For the text-containing cell, return its midpoint in (X, Y) coordinate format. 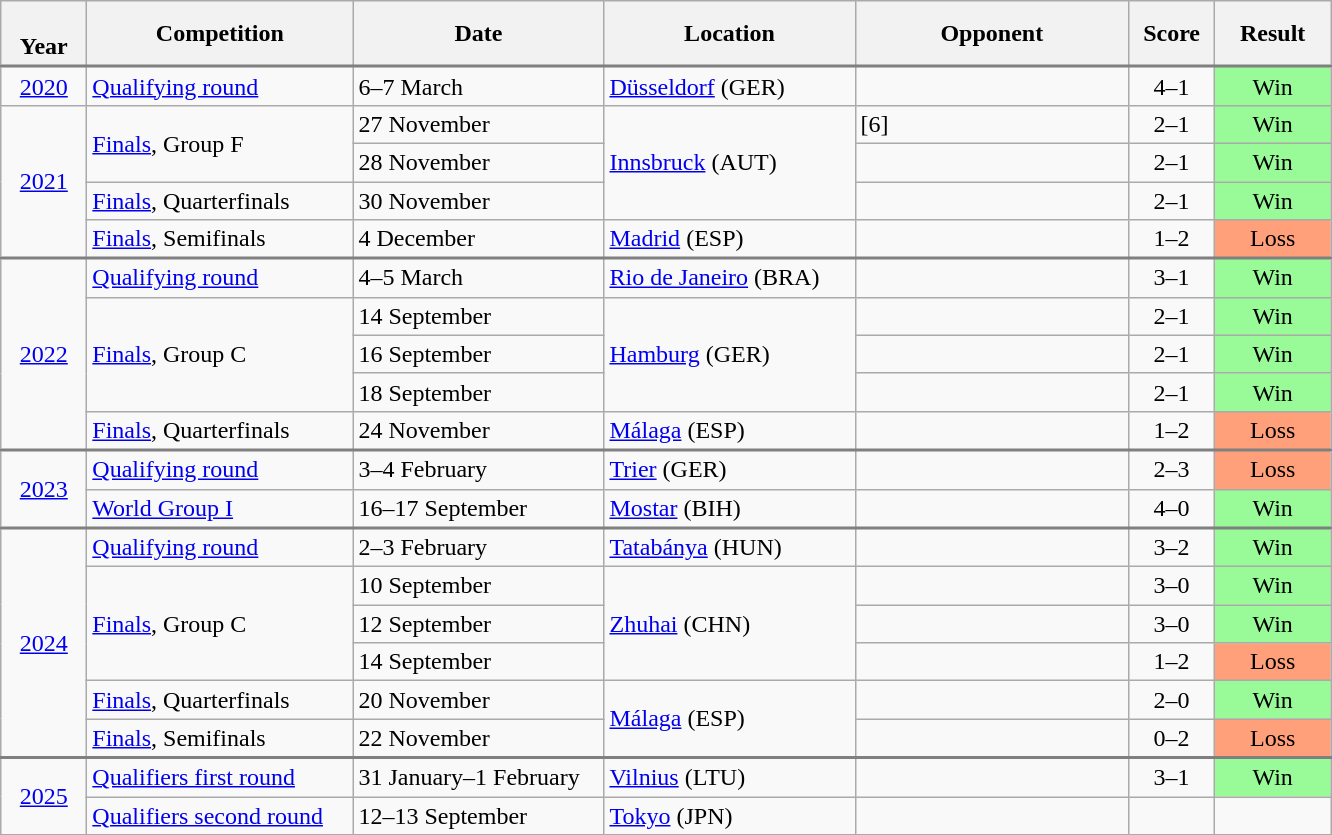
3–2 (1172, 548)
18 September (478, 392)
Location (730, 34)
Competition (220, 34)
2–3 February (478, 548)
Qualifiers first round (220, 778)
Vilnius (LTU) (730, 778)
12 September (478, 624)
12–13 September (478, 815)
27 November (478, 124)
Hamburg (GER) (730, 354)
Trier (GER) (730, 470)
World Group I (220, 508)
0–2 (1172, 738)
[6] (992, 124)
28 November (478, 162)
2025 (44, 796)
Opponent (992, 34)
6–7 March (478, 86)
24 November (478, 430)
2–3 (1172, 470)
2022 (44, 354)
Rio de Janeiro (BRA) (730, 278)
Score (1172, 34)
10 September (478, 586)
30 November (478, 201)
4–5 March (478, 278)
Tatabánya (HUN) (730, 548)
Düsseldorf (GER) (730, 86)
2–0 (1172, 700)
Year (44, 34)
Date (478, 34)
2023 (44, 489)
4–1 (1172, 86)
22 November (478, 738)
Finals, Group F (220, 143)
Mostar (BIH) (730, 508)
16 September (478, 354)
20 November (478, 700)
16–17 September (478, 508)
Zhuhai (CHN) (730, 624)
Madrid (ESP) (730, 240)
2020 (44, 86)
2024 (44, 643)
2021 (44, 182)
4 December (478, 240)
4–0 (1172, 508)
3–4 February (478, 470)
Result (1273, 34)
Innsbruck (AUT) (730, 162)
31 January–1 February (478, 778)
Tokyo (JPN) (730, 815)
Qualifiers second round (220, 815)
